Return the (X, Y) coordinate for the center point of the cell that contains the specified text.  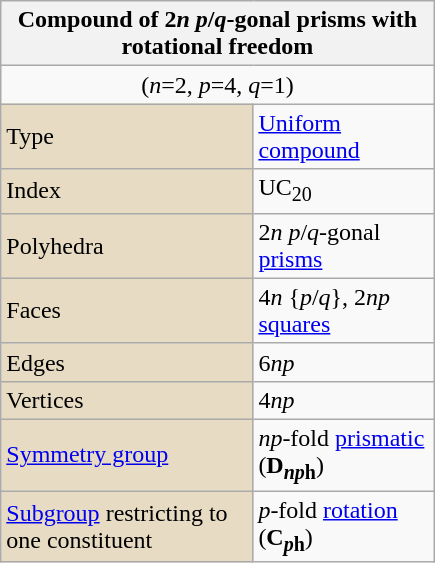
Index (127, 191)
p-fold rotation (Cph) (344, 526)
Polyhedra (127, 246)
Type (127, 136)
np-fold prismatic (Dnph) (344, 456)
UC20 (344, 191)
Symmetry group (127, 456)
Vertices (127, 400)
6np (344, 362)
2n p/q-gonal prisms (344, 246)
4np (344, 400)
Subgroup restricting to one constituent (127, 526)
Compound of 2n p/q-gonal prisms with rotational freedom (218, 34)
Uniform compound (344, 136)
Faces (127, 310)
(n=2, p=4, q=1) (218, 85)
4n {p/q}, 2np squares (344, 310)
Edges (127, 362)
